Search for the cell housing the specified text and yield its [X, Y] center coordinate. 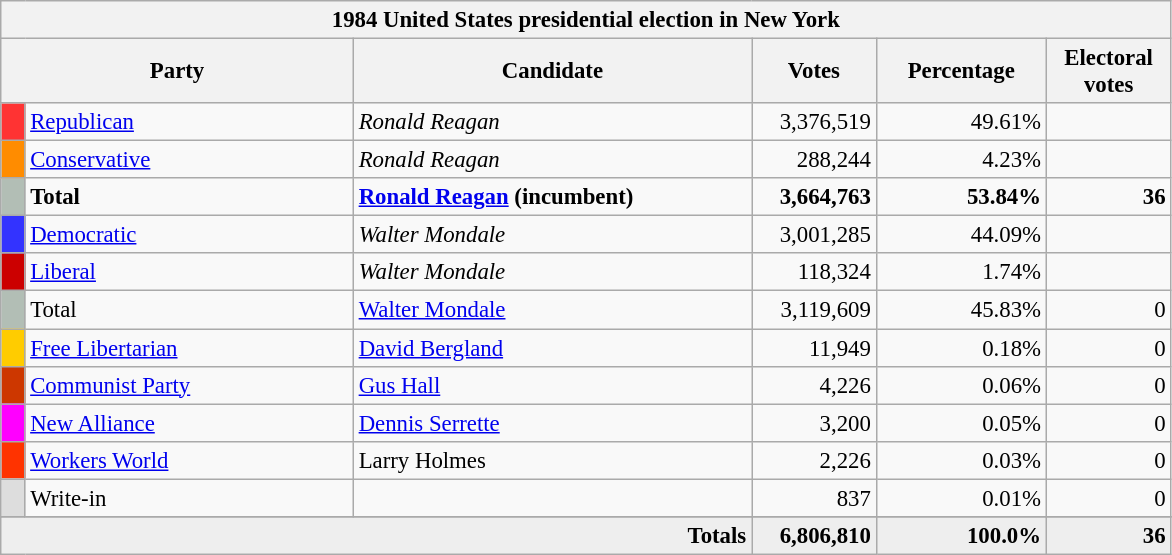
Conservative [189, 160]
288,244 [814, 160]
2,226 [814, 460]
3,376,519 [814, 122]
0.03% [961, 460]
0.06% [961, 385]
David Bergland [552, 348]
Liberal [189, 273]
1984 United States presidential election in New York [586, 20]
New Alliance [189, 423]
3,664,763 [814, 197]
Workers World [189, 460]
Votes [814, 72]
1.74% [961, 273]
Democratic [189, 235]
53.84% [961, 197]
837 [814, 498]
Candidate [552, 72]
100.0% [961, 536]
44.09% [961, 235]
3,200 [814, 423]
Totals [376, 536]
0.05% [961, 423]
45.83% [961, 310]
11,949 [814, 348]
Write-in [189, 498]
Communist Party [189, 385]
0.18% [961, 348]
6,806,810 [814, 536]
Gus Hall [552, 385]
3,001,285 [814, 235]
49.61% [961, 122]
Dennis Serrette [552, 423]
Party [178, 72]
0.01% [961, 498]
4.23% [961, 160]
Free Libertarian [189, 348]
3,119,609 [814, 310]
Ronald Reagan (incumbent) [552, 197]
118,324 [814, 273]
Republican [189, 122]
Larry Holmes [552, 460]
Electoral votes [1108, 72]
Percentage [961, 72]
4,226 [814, 385]
